Capture the cell that displays the provided text and extract its (x, y) central coordinate. 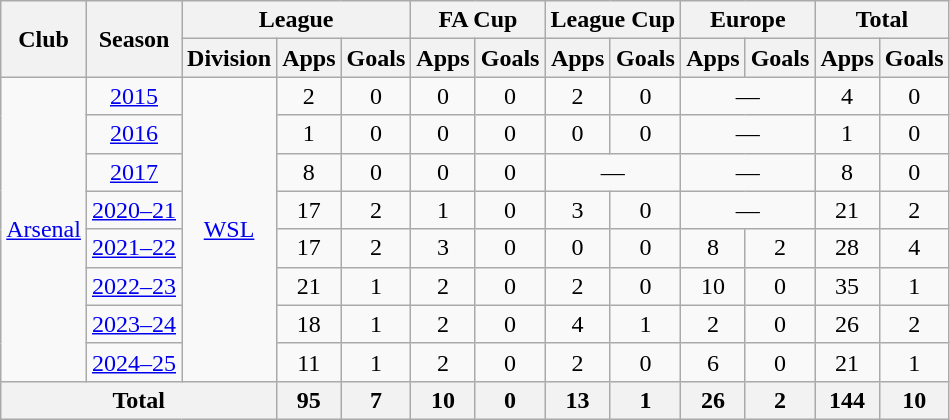
2024–25 (134, 362)
95 (309, 400)
13 (578, 400)
2016 (134, 134)
2022–23 (134, 286)
WSL (230, 229)
Europe (748, 20)
Arsenal (44, 229)
2021–22 (134, 248)
Club (44, 39)
2020–21 (134, 210)
League Cup (613, 20)
2017 (134, 172)
35 (847, 286)
18 (309, 324)
League (296, 20)
2015 (134, 96)
Season (134, 39)
28 (847, 248)
Division (230, 58)
2023–24 (134, 324)
144 (847, 400)
7 (376, 400)
11 (309, 362)
FA Cup (478, 20)
6 (713, 362)
